Return (X, Y) of the center of cell containing provided text 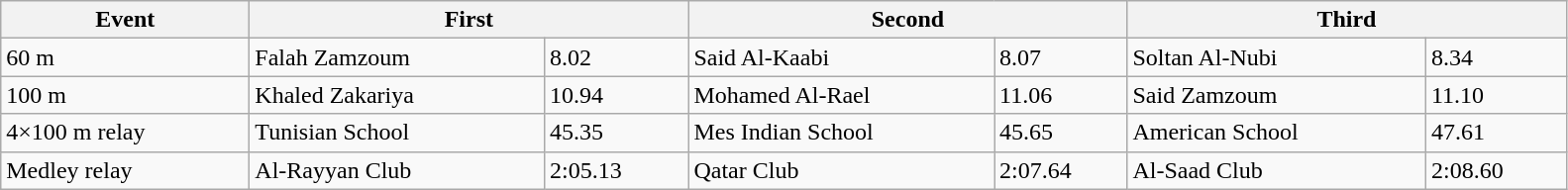
Mes Indian School (842, 133)
Tunisian School (397, 133)
60 m (125, 57)
Second (907, 20)
2:07.64 (1061, 170)
8.07 (1061, 57)
Al-Rayyan Club (397, 170)
45.65 (1061, 133)
8.02 (616, 57)
Qatar Club (842, 170)
11.06 (1061, 95)
Medley relay (125, 170)
Falah Zamzoum (397, 57)
4×100 m relay (125, 133)
100 m (125, 95)
2:05.13 (616, 170)
10.94 (616, 95)
Event (125, 20)
45.35 (616, 133)
Al-Saad Club (1277, 170)
First (470, 20)
Said Zamzoum (1277, 95)
Said Al-Kaabi (842, 57)
Third (1347, 20)
Mohamed Al-Rael (842, 95)
American School (1277, 133)
47.61 (1496, 133)
8.34 (1496, 57)
Khaled Zakariya (397, 95)
11.10 (1496, 95)
Soltan Al-Nubi (1277, 57)
2:08.60 (1496, 170)
